Output the (X, Y) coordinate of the center of the cell containing the given text.  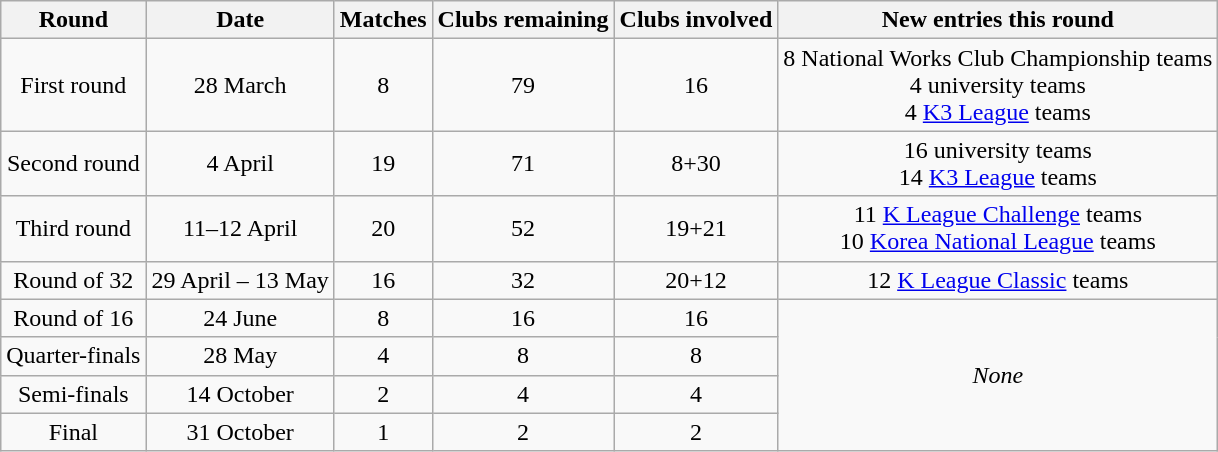
Round (74, 20)
First round (74, 85)
11 K League Challenge teams 10 Korea National League teams (998, 228)
16 university teams 14 K3 League teams (998, 164)
Clubs remaining (523, 20)
Third round (74, 228)
Round of 16 (74, 318)
79 (523, 85)
28 May (240, 356)
31 October (240, 432)
4 April (240, 164)
28 March (240, 85)
Round of 32 (74, 280)
None (998, 375)
Quarter-finals (74, 356)
20+12 (696, 280)
19+21 (696, 228)
11–12 April (240, 228)
20 (383, 228)
71 (523, 164)
Semi-finals (74, 394)
Second round (74, 164)
Matches (383, 20)
52 (523, 228)
12 K League Classic teams (998, 280)
Clubs involved (696, 20)
Final (74, 432)
32 (523, 280)
19 (383, 164)
8 National Works Club Championship teams 4 university teams 4 K3 League teams (998, 85)
New entries this round (998, 20)
29 April – 13 May (240, 280)
14 October (240, 394)
Date (240, 20)
24 June (240, 318)
8+30 (696, 164)
1 (383, 432)
